Provide the (x, y) coordinate of the cell's center where the given text is located.  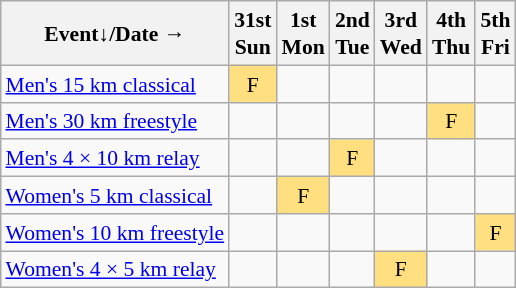
Women's 5 km classical (114, 194)
Men's 15 km classical (114, 84)
3rdWed (401, 33)
5thFri (495, 33)
31stSun (252, 33)
Event↓/Date → (114, 33)
2ndTue (352, 33)
Women's 4 × 5 km relay (114, 268)
1stMon (302, 33)
4thThu (452, 33)
Men's 30 km freestyle (114, 120)
Men's 4 × 10 km relay (114, 158)
Women's 10 km freestyle (114, 232)
